Search for the cell housing the specified text and yield its [X, Y] center coordinate. 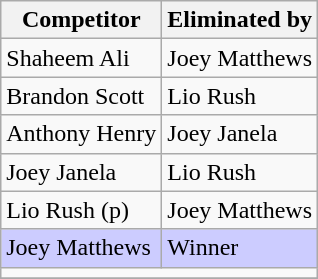
Winner [240, 248]
Shaheem Ali [82, 58]
Brandon Scott [82, 96]
Lio Rush (p) [82, 210]
Competitor [82, 20]
Anthony Henry [82, 134]
Eliminated by [240, 20]
